Extract the (x, y) coordinate from the center of the cell holding the provided text.  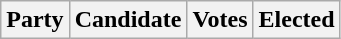
Votes (220, 20)
Candidate (128, 20)
Elected (296, 20)
Party (35, 20)
